From the cell containing the given text, extract its center point as [x, y] coordinate. 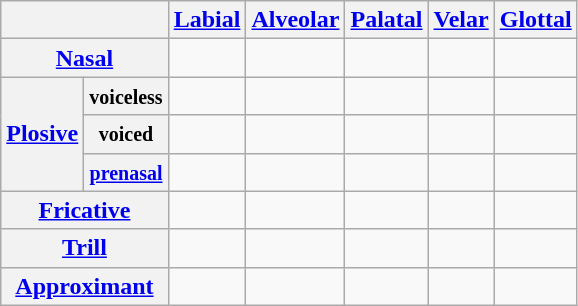
Trill [84, 248]
Fricative [84, 210]
Glottal [536, 20]
Nasal [84, 58]
voiced [126, 134]
Approximant [84, 286]
Labial [207, 20]
voiceless [126, 96]
Alveolar [296, 20]
Plosive [42, 134]
prenasal [126, 172]
Velar [461, 20]
Palatal [386, 20]
